Identify which cell holds the provided text, then report its [X, Y] central coordinate. 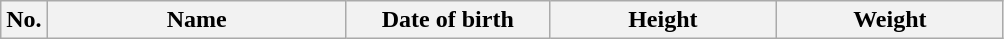
Height [662, 20]
No. [24, 20]
Date of birth [448, 20]
Weight [890, 20]
Name [196, 20]
